Provide the [X, Y] coordinate of the cell's center where the given text is located.  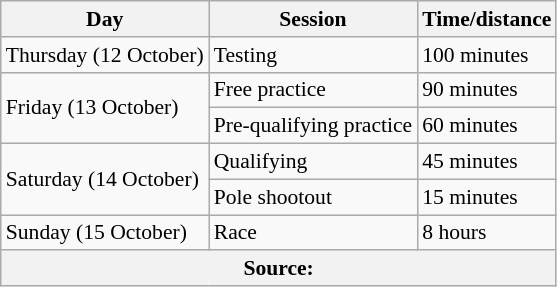
Sunday (15 October) [105, 233]
Thursday (12 October) [105, 55]
Day [105, 19]
Testing [314, 55]
90 minutes [486, 90]
Session [314, 19]
15 minutes [486, 197]
Pole shootout [314, 197]
Source: [279, 269]
60 minutes [486, 126]
Qualifying [314, 162]
Saturday (14 October) [105, 180]
8 hours [486, 233]
Time/distance [486, 19]
Pre-qualifying practice [314, 126]
Free practice [314, 90]
Race [314, 233]
100 minutes [486, 55]
Friday (13 October) [105, 108]
45 minutes [486, 162]
